Provide the (X, Y) coordinate of the cell's center where the given text is located.  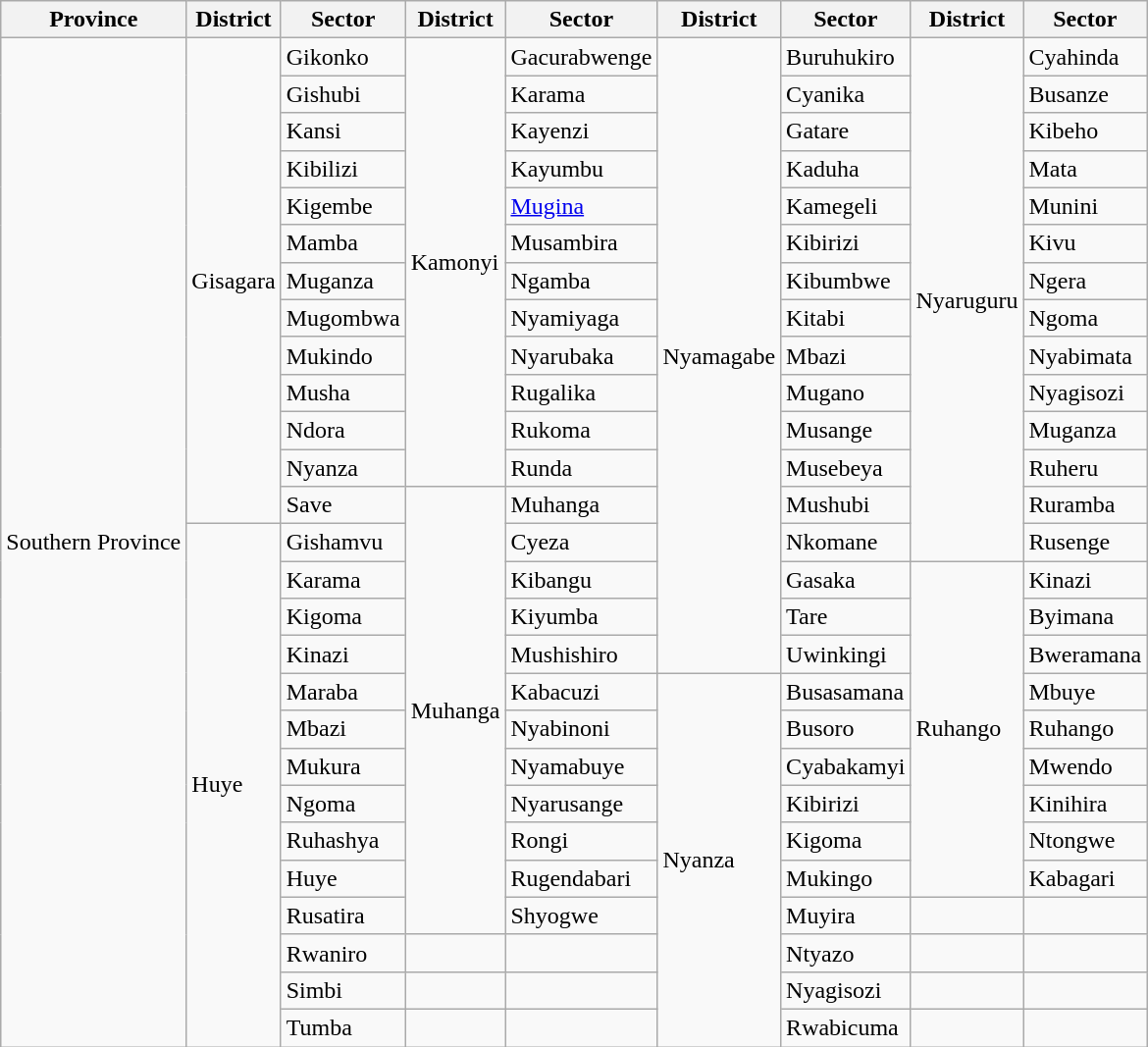
Gasaka (846, 580)
Shyogwe (581, 916)
Mamba (343, 243)
Kiyumba (581, 617)
Rwaniro (343, 953)
Gikonko (343, 57)
Musambira (581, 243)
Mugano (846, 393)
Province (94, 20)
Ruramba (1085, 505)
Mushishiro (581, 654)
Kibangu (581, 580)
Rwabicuma (846, 1027)
Busasamana (846, 692)
Nkomane (846, 543)
Kigembe (343, 206)
Cyahinda (1085, 57)
Southern Province (94, 543)
Munini (1085, 206)
Ruhashya (343, 841)
Nyaruguru (967, 300)
Ngamba (581, 281)
Ntyazo (846, 953)
Gishubi (343, 94)
Nyarubaka (581, 355)
Mushubi (846, 505)
Muyira (846, 916)
Musange (846, 430)
Mata (1085, 169)
Nyabinoni (581, 729)
Musebeya (846, 468)
Ndora (343, 430)
Maraba (343, 692)
Tumba (343, 1027)
Ruheru (1085, 468)
Kabacuzi (581, 692)
Mugina (581, 206)
Mukura (343, 766)
Tare (846, 617)
Bweramana (1085, 654)
Kabagari (1085, 878)
Byimana (1085, 617)
Ntongwe (1085, 841)
Kayumbu (581, 169)
Kaduha (846, 169)
Cyabakamyi (846, 766)
Mbuye (1085, 692)
Rongi (581, 841)
Cyanika (846, 94)
Kibeho (1085, 131)
Busanze (1085, 94)
Kansi (343, 131)
Ngera (1085, 281)
Kinihira (1085, 804)
Gatare (846, 131)
Kitabi (846, 318)
Rusenge (1085, 543)
Kamonyi (455, 263)
Nyamiyaga (581, 318)
Nyamabuye (581, 766)
Rusatira (343, 916)
Save (343, 505)
Mugombwa (343, 318)
Rugalika (581, 393)
Mukindo (343, 355)
Kivu (1085, 243)
Simbi (343, 990)
Busoro (846, 729)
Gisagara (234, 281)
Runda (581, 468)
Rukoma (581, 430)
Buruhukiro (846, 57)
Kibilizi (343, 169)
Nyabimata (1085, 355)
Nyamagabe (719, 355)
Musha (343, 393)
Kibumbwe (846, 281)
Kamegeli (846, 206)
Mukingo (846, 878)
Gishamvu (343, 543)
Uwinkingi (846, 654)
Rugendabari (581, 878)
Cyeza (581, 543)
Mwendo (1085, 766)
Gacurabwenge (581, 57)
Nyarusange (581, 804)
Kayenzi (581, 131)
